Detect which cell encompasses the target text, then output its [x, y] center coordinate. 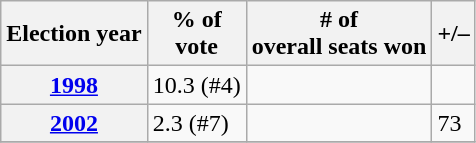
2.3 (#7) [196, 123]
Election year [74, 34]
+/– [454, 34]
# ofoverall seats won [339, 34]
10.3 (#4) [196, 85]
73 [454, 123]
1998 [74, 85]
2002 [74, 123]
% ofvote [196, 34]
